Provide the [X, Y] coordinate of the cell's center where the given text is located.  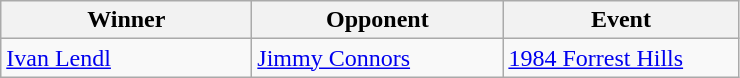
Event [621, 20]
Winner [126, 20]
1984 Forrest Hills [621, 58]
Opponent [378, 20]
Ivan Lendl [126, 58]
Jimmy Connors [378, 58]
